For the text-containing cell, return its midpoint in (X, Y) coordinate format. 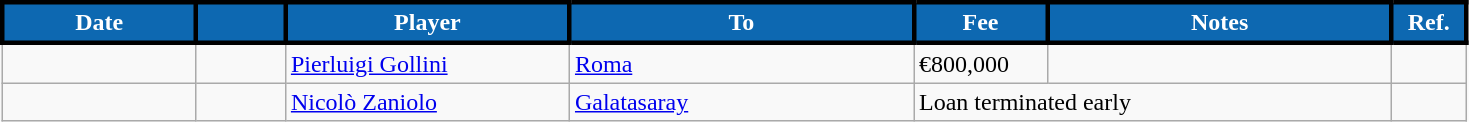
Pierluigi Gollini (427, 63)
Player (427, 22)
Date (99, 22)
Nicolò Zaniolo (427, 102)
Fee (981, 22)
Galatasaray (741, 102)
To (741, 22)
Ref. (1429, 22)
€800,000 (981, 63)
Roma (741, 63)
Loan terminated early (1153, 102)
Notes (1220, 22)
